Determine the (X, Y) coordinate at the center of the cell enclosing the given text.  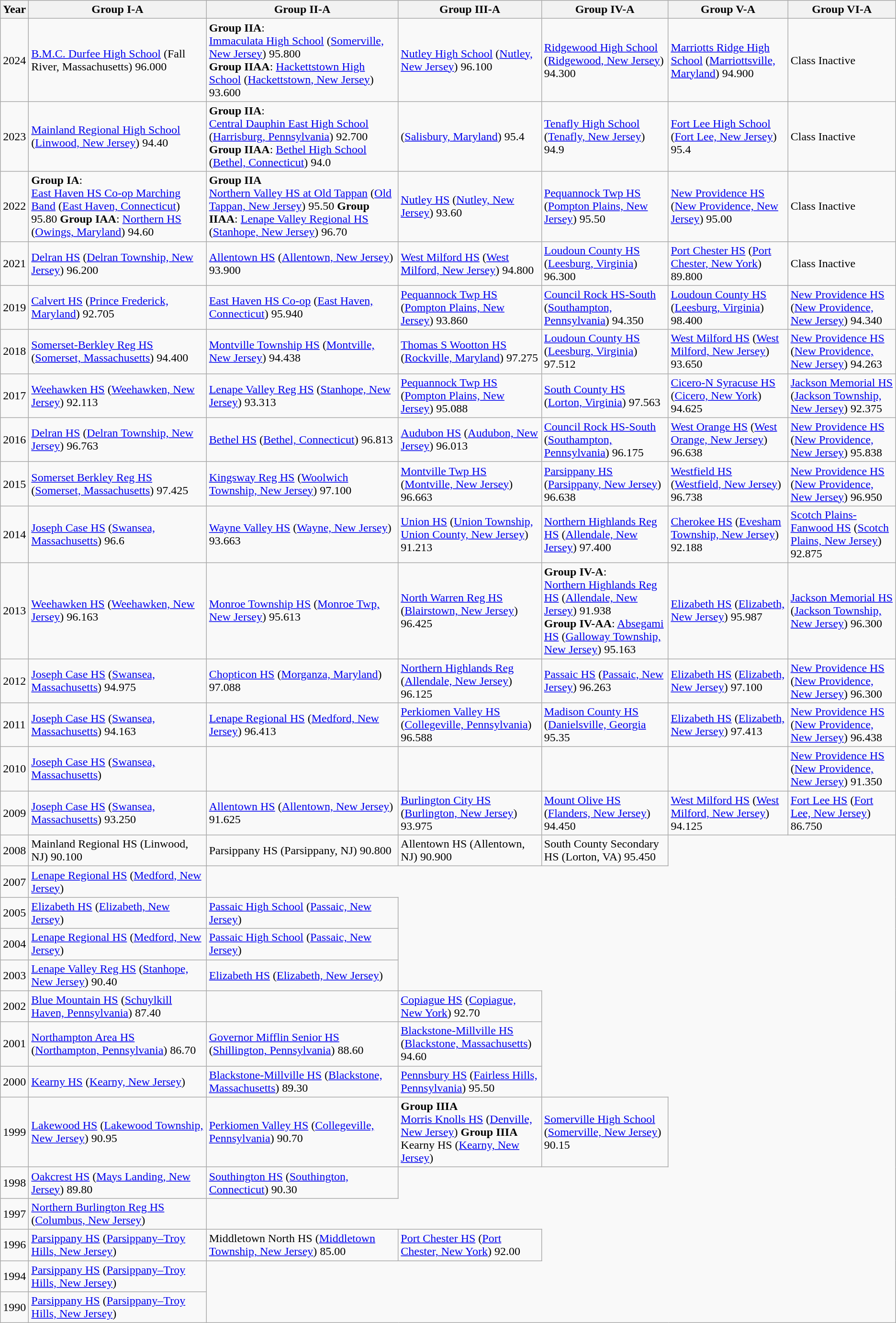
Parsippany HS (Parsippany, New Jersey) 96.638 (605, 484)
Mainland Regional High School (Linwood, New Jersey) 94.40 (118, 136)
Joseph Case HS (Swansea, Massachusetts) 93.250 (118, 813)
Blue Mountain HS (Schuylkill Haven, Pennsylvania) 87.40 (118, 1006)
2007 (14, 882)
Pennsbury HS (Fairless Hills, Pennsylvania) 95.50 (470, 1081)
1990 (14, 1307)
B.M.C. Durfee High School (Fall River, Massachusetts) 96.000 (118, 60)
New Providence HS (New Providence, New Jersey) 95.838 (841, 440)
Group IIIAMorris Knolls HS (Denville, New Jersey) Group IIIA Kearny HS (Kearny, New Jersey) (470, 1132)
Blackstone-Millville HS (Blackstone, Massachusetts) 94.60 (470, 1044)
Pequannock Twp HS (Pompton Plains, New Jersey) 95.088 (470, 396)
2001 (14, 1044)
Group V-A (728, 10)
Northampton Area HS (Northampton, Pennsylvania) 86.70 (118, 1044)
Council Rock HS-South (Southampton, Pennsylvania) 94.350 (605, 307)
Nutley HS (Nutley, New Jersey) 93.60 (470, 206)
2019 (14, 307)
Oakcrest HS (Mays Landing, New Jersey) 89.80 (118, 1183)
Mainland Regional HS (Linwood, NJ) 90.100 (118, 850)
Governor Mifflin Senior HS (Shillington, Pennsylvania) 88.60 (302, 1044)
Tenafly High School (Tenafly, New Jersey) 94.9 (605, 136)
Lakewood HS (Lakewood Township, New Jersey) 90.95 (118, 1132)
Blackstone-Millville HS (Blackstone, Massachusetts) 89.30 (302, 1081)
Joseph Case HS (Swansea, Massachusetts) 96.6 (118, 534)
Pequannock Twp HS (Pompton Plains, New Jersey) 93.860 (470, 307)
Joseph Case HS (Swansea, Massachusetts) (118, 769)
Kearny HS (Kearny, New Jersey) (118, 1081)
Allentown HS (Allentown, New Jersey) 93.900 (302, 263)
Marriotts Ridge High School (Marriottsville, Maryland) 94.900 (728, 60)
Montville Twp HS (Montville, New Jersey) 96.663 (470, 484)
Allentown HS (Allentown, New Jersey) 91.625 (302, 813)
Group IV-A:Northern Highlands Reg HS (Allendale, New Jersey) 91.938Group IV-AA: Absegami HS (Galloway Township, New Jersey) 95.163 (605, 611)
Jackson Memorial HS (Jackson Township, New Jersey) 92.375 (841, 396)
Port Chester HS (Port Chester, New York) 89.800 (728, 263)
2022 (14, 206)
Group IIA:Immaculata High School (Somerville, New Jersey) 95.800Group IIAA: Hackettstown High School (Hackettstown, New Jersey) 93.600 (302, 60)
2009 (14, 813)
Nutley High School (Nutley, New Jersey) 96.100 (470, 60)
2024 (14, 60)
2012 (14, 681)
Parsippany HS (Parsippany, NJ) 90.800 (302, 850)
West Orange HS (West Orange, New Jersey) 96.638 (728, 440)
Mount Olive HS (Flanders, New Jersey) 94.450 (605, 813)
Pequannock Twp HS (Pompton Plains, New Jersey) 95.50 (605, 206)
Delran HS (Delran Township, New Jersey) 96.763 (118, 440)
2013 (14, 611)
Elizabeth HS (Elizabeth, New Jersey) 97.413 (728, 725)
Ridgewood High School (Ridgewood, New Jersey) 94.300 (605, 60)
Port Chester HS (Port Chester, New York) 92.00 (470, 1245)
Union HS (Union Township, Union County, New Jersey) 91.213 (470, 534)
Northern Highlands Reg (Allendale, New Jersey) 96.125 (470, 681)
2000 (14, 1081)
South County HS (Lorton, Virginia) 97.563 (605, 396)
Lenape Valley Reg HS (Stanhope, New Jersey) 90.40 (118, 975)
Lenape Regional HS (Medford, New Jersey) 96.413 (302, 725)
1999 (14, 1132)
2002 (14, 1006)
Weehawken HS (Weehawken, New Jersey) 96.163 (118, 611)
1997 (14, 1213)
Northern Highlands Reg HS (Allendale, New Jersey) 97.400 (605, 534)
2017 (14, 396)
Fort Lee HS (Fort Lee, New Jersey) 86.750 (841, 813)
New Providence HS (New Providence, New Jersey) 95.00 (728, 206)
West Milford HS (West Milford, New Jersey) 93.650 (728, 351)
1994 (14, 1276)
Wayne Valley HS (Wayne, New Jersey) 93.663 (302, 534)
Loudoun County HS (Leesburg, Virginia) 97.512 (605, 351)
Somerset-Berkley Reg HS (Somerset, Massachusetts) 94.400 (118, 351)
New Providence HS (New Providence, New Jersey) 94.340 (841, 307)
Copiague HS (Copiague, New York) 92.70 (470, 1006)
Perkiomen Valley HS (Collegeville, Pennsylvania) 96.588 (470, 725)
2004 (14, 944)
Northern Burlington Reg HS (Columbus, New Jersey) (118, 1213)
Group VI-A (841, 10)
Group IA:East Haven HS Co-op Marching Band (East Haven, Connecticut) 95.80 Group IAA: Northern HS (Owings, Maryland) 94.60 (118, 206)
(Salisbury, Maryland) 95.4 (470, 136)
Elizabeth HS (Elizabeth, New Jersey) 97.100 (728, 681)
Fort Lee High School (Fort Lee, New Jersey) 95.4 (728, 136)
Westfield HS (Westfield, New Jersey) 96.738 (728, 484)
New Providence HS (New Providence, New Jersey) 96.300 (841, 681)
Loudoun County HS (Leesburg, Virginia) 98.400 (728, 307)
1998 (14, 1183)
2016 (14, 440)
2005 (14, 913)
Madison County HS (Danielsville, Georgia 95.35 (605, 725)
West Milford HS (West Milford, New Jersey) 94.125 (728, 813)
Perkiomen Valley HS (Collegeville, Pennsylvania) 90.70 (302, 1132)
New Providence HS (New Providence, New Jersey) 94.263 (841, 351)
2008 (14, 850)
Cicero-N Syracuse HS (Cicero, New York) 94.625 (728, 396)
Group I-A (118, 10)
1996 (14, 1245)
Burlington City HS (Burlington, New Jersey) 93.975 (470, 813)
2023 (14, 136)
Loudoun County HS (Leesburg, Virginia) 96.300 (605, 263)
2011 (14, 725)
Bethel HS (Bethel, Connecticut) 96.813 (302, 440)
Council Rock HS-South (Southampton, Pennsylvania) 96.175 (605, 440)
East Haven HS Co-op (East Haven, Connecticut) 95.940 (302, 307)
Joseph Case HS (Swansea, Massachusetts) 94.163 (118, 725)
New Providence HS (New Providence, New Jersey) 91.350 (841, 769)
Weehawken HS (Weehawken, New Jersey) 92.113 (118, 396)
Joseph Case HS (Swansea, Massachusetts) 94.975 (118, 681)
New Providence HS (New Providence, New Jersey) 96.950 (841, 484)
Somerville High School (Somerville, New Jersey) 90.15 (605, 1132)
2010 (14, 769)
Group IIA:Central Dauphin East High School (Harrisburg, Pennsylvania) 92.700Group IIAA: Bethel High School (Bethel, Connecticut) 94.0 (302, 136)
Group IIANorthern Valley HS at Old Tappan (Old Tappan, New Jersey) 95.50 Group IIAA: Lenape Valley Regional HS (Stanhope, New Jersey) 96.70 (302, 206)
Middletown North HS (Middletown Township, New Jersey) 85.00 (302, 1245)
2018 (14, 351)
Elizabeth HS (Elizabeth, New Jersey) 95.987 (728, 611)
Jackson Memorial HS (Jackson Township, New Jersey) 96.300 (841, 611)
Calvert HS (Prince Frederick, Maryland) 92.705 (118, 307)
Lenape Valley Reg HS (Stanhope, New Jersey) 93.313 (302, 396)
Monroe Township HS (Monroe Twp, New Jersey) 95.613 (302, 611)
Kingsway Reg HS (Woolwich Township, New Jersey) 97.100 (302, 484)
2021 (14, 263)
Montville Township HS (Montville, New Jersey) 94.438 (302, 351)
Group III-A (470, 10)
Thomas S Wootton HS (Rockville, Maryland) 97.275 (470, 351)
Audubon HS (Audubon, New Jersey) 96.013 (470, 440)
Allentown HS (Allentown, NJ) 90.900 (470, 850)
Delran HS (Delran Township, New Jersey) 96.200 (118, 263)
2015 (14, 484)
2003 (14, 975)
Chopticon HS (Morganza, Maryland) 97.088 (302, 681)
Cherokee HS (Evesham Township, New Jersey) 92.188 (728, 534)
Group IV-A (605, 10)
Passaic HS (Passaic, New Jersey) 96.263 (605, 681)
Scotch Plains-Fanwood HS (Scotch Plains, New Jersey) 92.875 (841, 534)
Year (14, 10)
Group II-A (302, 10)
West Milford HS (West Milford, New Jersey) 94.800 (470, 263)
Somerset Berkley Reg HS (Somerset, Massachusetts) 97.425 (118, 484)
North Warren Reg HS (Blairstown, New Jersey) 96.425 (470, 611)
2014 (14, 534)
New Providence HS (New Providence, New Jersey) 96.438 (841, 725)
South County Secondary HS (Lorton, VA) 95.450 (605, 850)
Southington HS (Southington, Connecticut) 90.30 (302, 1183)
